Return (X, Y) of the center of cell containing provided text 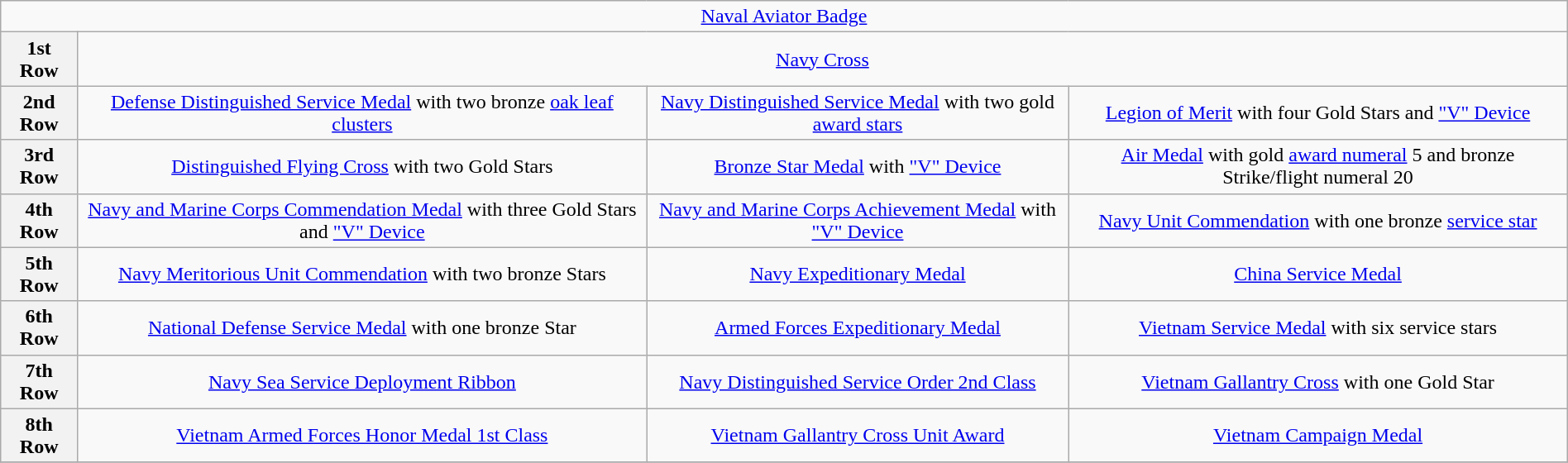
National Defense Service Medal with one bronze Star (362, 327)
Defense Distinguished Service Medal with two bronze oak leaf clusters (362, 112)
5th Row (40, 274)
Vietnam Gallantry Cross Unit Award (858, 435)
China Service Medal (1318, 274)
Navy Cross (823, 60)
Naval Aviator Badge (784, 17)
2nd Row (40, 112)
Navy Sea Service Deployment Ribbon (362, 382)
Vietnam Armed Forces Honor Medal 1st Class (362, 435)
Navy Meritorious Unit Commendation with two bronze Stars (362, 274)
Navy and Marine Corps Achievement Medal with "V" Device (858, 220)
6th Row (40, 327)
8th Row (40, 435)
Navy Unit Commendation with one bronze service star (1318, 220)
Vietnam Gallantry Cross with one Gold Star (1318, 382)
Navy Expeditionary Medal (858, 274)
Vietnam Service Medal with six service stars (1318, 327)
Armed Forces Expeditionary Medal (858, 327)
7th Row (40, 382)
Bronze Star Medal with "V" Device (858, 167)
Navy Distinguished Service Medal with two gold award stars (858, 112)
Legion of Merit with four Gold Stars and "V" Device (1318, 112)
Navy Distinguished Service Order 2nd Class (858, 382)
Air Medal with gold award numeral 5 and bronze Strike/flight numeral 20 (1318, 167)
3rd Row (40, 167)
4th Row (40, 220)
1st Row (40, 60)
Vietnam Campaign Medal (1318, 435)
Distinguished Flying Cross with two Gold Stars (362, 167)
Navy and Marine Corps Commendation Medal with three Gold Stars and "V" Device (362, 220)
